Detect which cell encompasses the target text, then output its (X, Y) center coordinate. 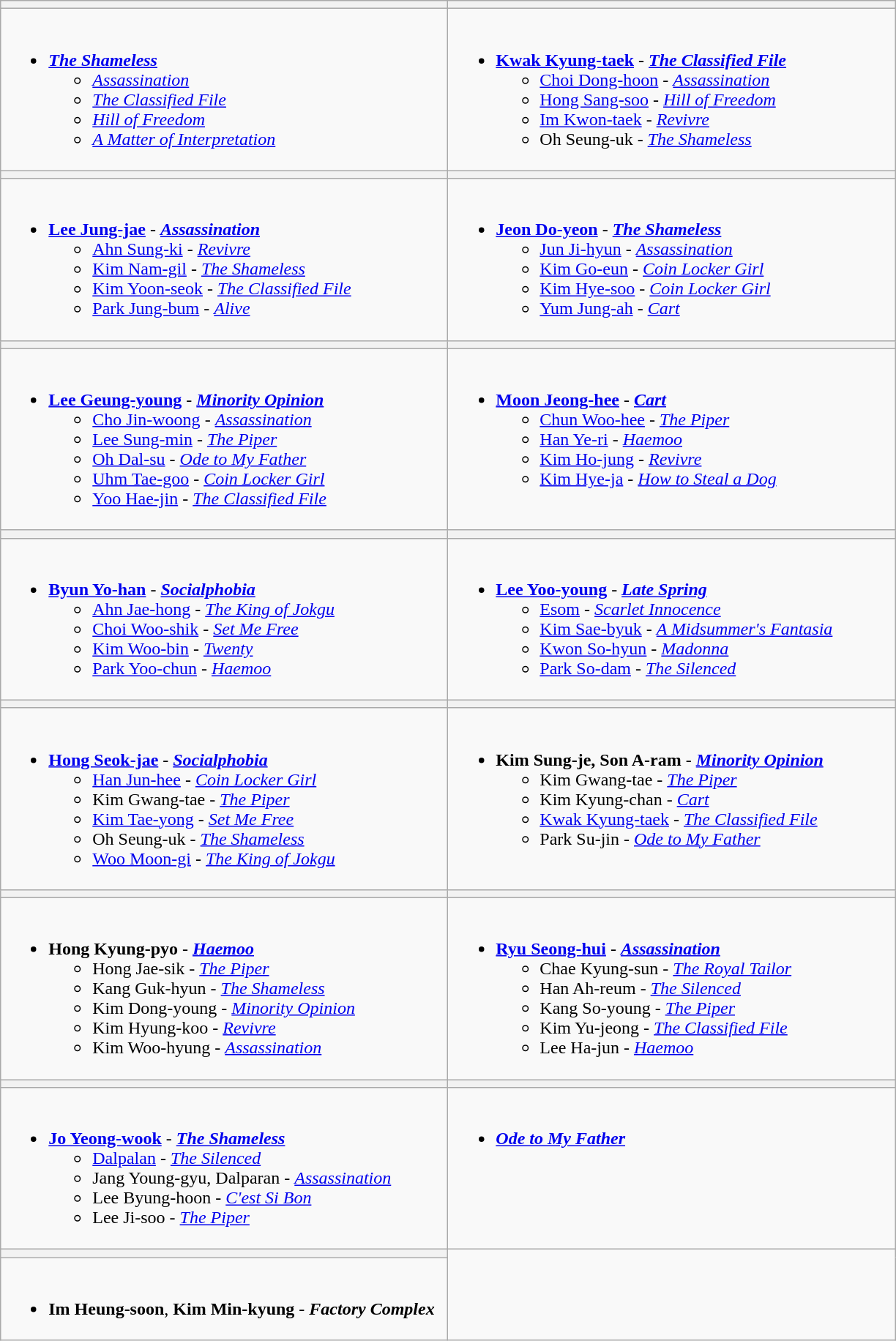
Moon Jeong-hee - CartChun Woo-hee - The PiperHan Ye-ri - HaemooKim Ho-jung - RevivreKim Hye-ja - How to Steal a Dog (672, 439)
The ShamelessAssassinationThe Classified FileHill of FreedomA Matter of Interpretation (224, 89)
Byun Yo-han - SocialphobiaAhn Jae-hong - The King of JokguChoi Woo-shik - Set Me FreeKim Woo-bin - TwentyPark Yoo-chun - Haemoo (224, 619)
Jo Yeong-wook - The ShamelessDalpalan - The SilencedJang Young-gyu, Dalparan - AssassinationLee Byung-hoon - C'est Si BonLee Ji-soo - The Piper (224, 1168)
Jeon Do-yeon - The ShamelessJun Ji-hyun - AssassinationKim Go-eun - Coin Locker GirlKim Hye-soo - Coin Locker GirlYum Jung-ah - Cart (672, 259)
Im Heung-soon, Kim Min-kyung - Factory Complex (224, 1299)
Ode to My Father (672, 1168)
Kwak Kyung-taek - The Classified FileChoi Dong-hoon - AssassinationHong Sang-soo - Hill of FreedomIm Kwon-taek - RevivreOh Seung-uk - The Shameless (672, 89)
Lee Jung-jae - AssassinationAhn Sung-ki - RevivreKim Nam-gil - The ShamelessKim Yoon-seok - The Classified FilePark Jung-bum - Alive (224, 259)
Lee Yoo-young - Late SpringEsom - Scarlet InnocenceKim Sae-byuk - A Midsummer's FantasiaKwon So-hyun - MadonnaPark So-dam - The Silenced (672, 619)
